Return the [x, y] coordinate for the center point of the cell that contains the specified text.  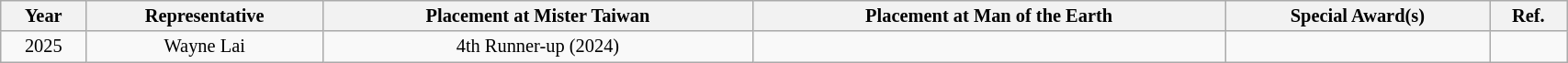
Placement at Man of the Earth [988, 16]
Placement at Mister Taiwan [537, 16]
Year [44, 16]
2025 [44, 47]
Special Award(s) [1358, 16]
Ref. [1529, 16]
Representative [205, 16]
4th Runner-up (2024) [537, 47]
Wayne Lai [205, 47]
